Locate the cell with the specified text and output its [x, y] center coordinate. 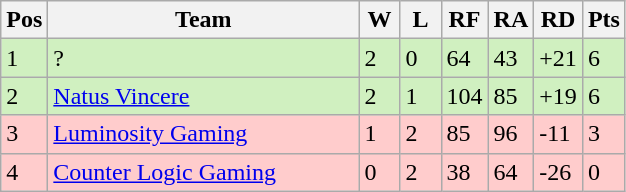
104 [464, 96]
Luminosity Gaming [204, 134]
-26 [558, 172]
+19 [558, 96]
Pts [604, 20]
96 [511, 134]
4 [24, 172]
Pos [24, 20]
43 [511, 58]
RD [558, 20]
Team [204, 20]
RF [464, 20]
W [380, 20]
+21 [558, 58]
? [204, 58]
-11 [558, 134]
38 [464, 172]
Natus Vincere [204, 96]
L [420, 20]
RA [511, 20]
Counter Logic Gaming [204, 172]
